Pinpoint the cell where the given text exists, returning its [x, y] midpoint coordinate. 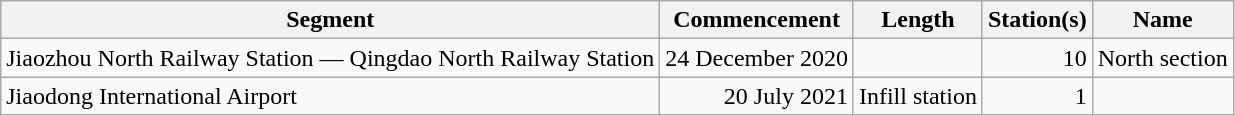
Station(s) [1037, 20]
Jiaodong International Airport [330, 96]
Infill station [918, 96]
20 July 2021 [757, 96]
North section [1162, 58]
Jiaozhou North Railway Station — Qingdao North Railway Station [330, 58]
1 [1037, 96]
Segment [330, 20]
Commencement [757, 20]
24 December 2020 [757, 58]
10 [1037, 58]
Length [918, 20]
Name [1162, 20]
